Capture the cell that displays the provided text and extract its [X, Y] central coordinate. 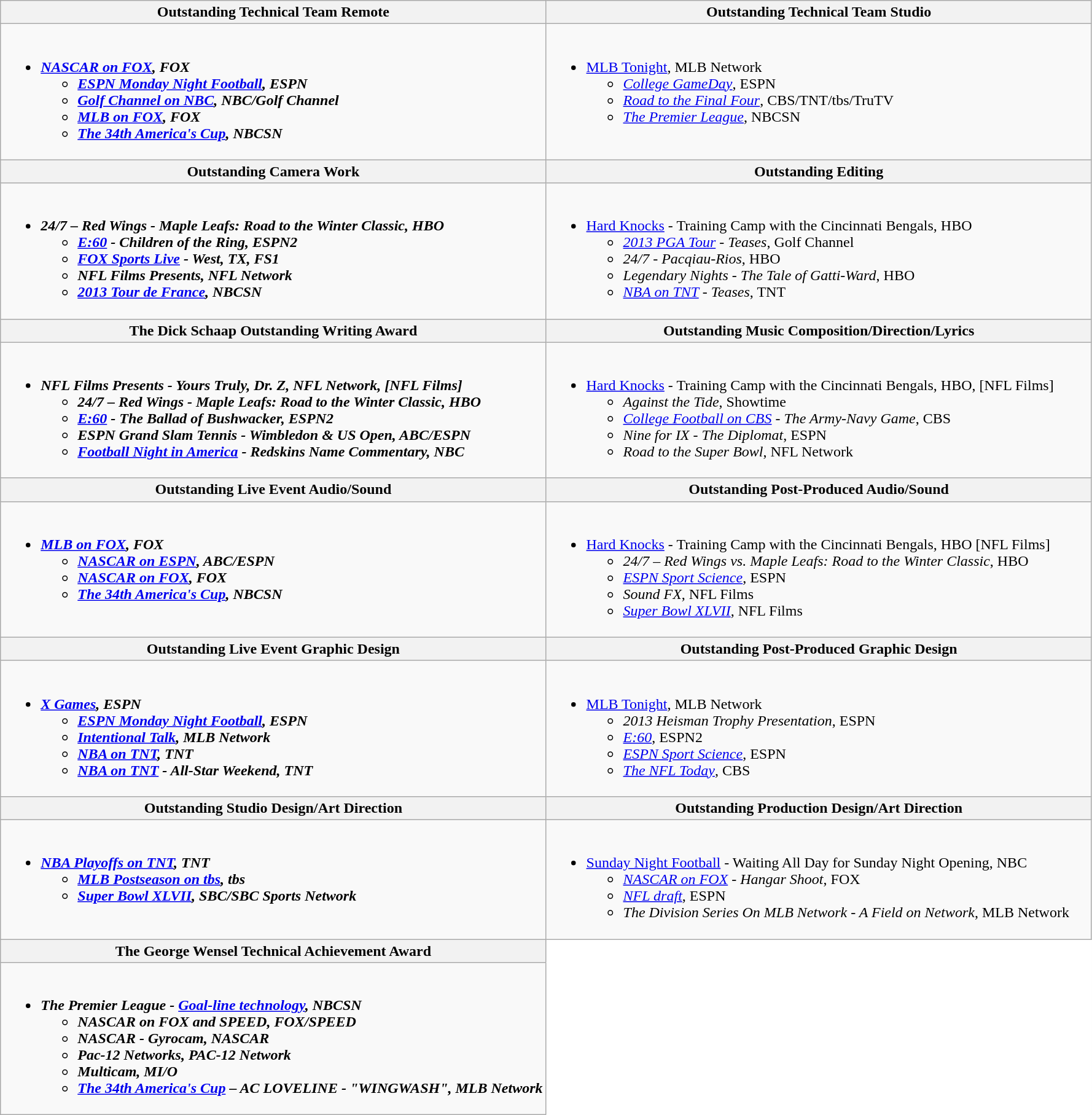
Outstanding Post-Produced Audio/Sound [819, 490]
MLB Tonight, MLB Network2013 Heisman Trophy Presentation, ESPNE:60, ESPN2ESPN Sport Science, ESPNThe NFL Today, CBS [819, 729]
NBA Playoffs on TNT, TNTMLB Postseason on tbs, tbsSuper Bowl XLVII, SBC/SBC Sports Network [273, 879]
MLB Tonight, MLB NetworkCollege GameDay, ESPNRoad to the Final Four, CBS/TNT/tbs/TruTVThe Premier League, NBCSN [819, 92]
Outstanding Post-Produced Graphic Design [819, 649]
X Games, ESPNESPN Monday Night Football, ESPNIntentional Talk, MLB NetworkNBA on TNT, TNTNBA on TNT - All-Star Weekend, TNT [273, 729]
The Dick Schaap Outstanding Writing Award [273, 331]
Outstanding Live Event Graphic Design [273, 649]
Outstanding Music Composition/Direction/Lyrics [819, 331]
Outstanding Studio Design/Art Direction [273, 808]
Outstanding Editing [819, 171]
Outstanding Technical Team Studio [819, 12]
Outstanding Camera Work [273, 171]
The George Wensel Technical Achievement Award [273, 950]
Outstanding Production Design/Art Direction [819, 808]
Outstanding Technical Team Remote [273, 12]
Outstanding Live Event Audio/Sound [273, 490]
NASCAR on FOX, FOXESPN Monday Night Football, ESPNGolf Channel on NBC, NBC/Golf ChannelMLB on FOX, FOXThe 34th America's Cup, NBCSN [273, 92]
MLB on FOX, FOXNASCAR on ESPN, ABC/ESPNNASCAR on FOX, FOXThe 34th America's Cup, NBCSN [273, 569]
